Identify which cell holds the provided text, then report its [X, Y] central coordinate. 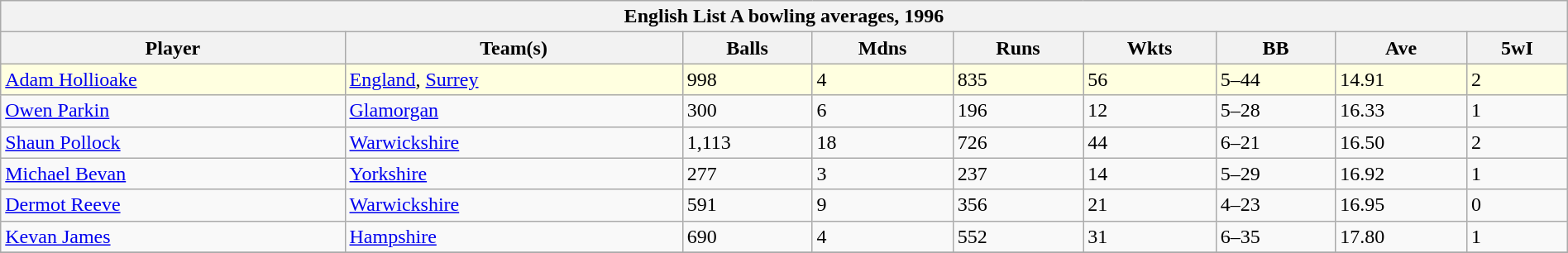
BB [1275, 48]
9 [882, 205]
Adam Hollioake [173, 79]
5–29 [1275, 174]
Team(s) [514, 48]
18 [882, 142]
16.92 [1401, 174]
44 [1150, 142]
5–44 [1275, 79]
3 [882, 174]
Kevan James [173, 236]
1,113 [748, 142]
16.33 [1401, 111]
196 [1017, 111]
4–23 [1275, 205]
English List A bowling averages, 1996 [784, 17]
21 [1150, 205]
Player [173, 48]
Ave [1401, 48]
6–35 [1275, 236]
998 [748, 79]
356 [1017, 205]
Runs [1017, 48]
6 [882, 111]
Michael Bevan [173, 174]
552 [1017, 236]
16.50 [1401, 142]
835 [1017, 79]
Hampshire [514, 236]
237 [1017, 174]
Mdns [882, 48]
12 [1150, 111]
591 [748, 205]
5wI [1518, 48]
Yorkshire [514, 174]
726 [1017, 142]
6–21 [1275, 142]
31 [1150, 236]
5–28 [1275, 111]
277 [748, 174]
300 [748, 111]
14 [1150, 174]
16.95 [1401, 205]
Balls [748, 48]
Shaun Pollock [173, 142]
England, Surrey [514, 79]
56 [1150, 79]
Wkts [1150, 48]
Dermot Reeve [173, 205]
Glamorgan [514, 111]
14.91 [1401, 79]
17.80 [1401, 236]
Owen Parkin [173, 111]
690 [748, 236]
0 [1518, 205]
